Detect which cell encompasses the target text, then output its (x, y) center coordinate. 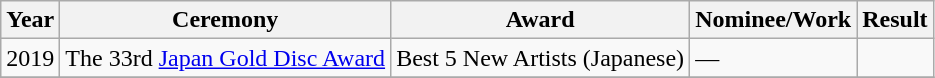
Award (540, 20)
Ceremony (226, 20)
Year (30, 20)
— (774, 58)
Best 5 New Artists (Japanese) (540, 58)
Result (895, 20)
2019 (30, 58)
Nominee/Work (774, 20)
The 33rd Japan Gold Disc Award (226, 58)
